Return the [x, y] coordinate for the center point of the cell that contains the specified text.  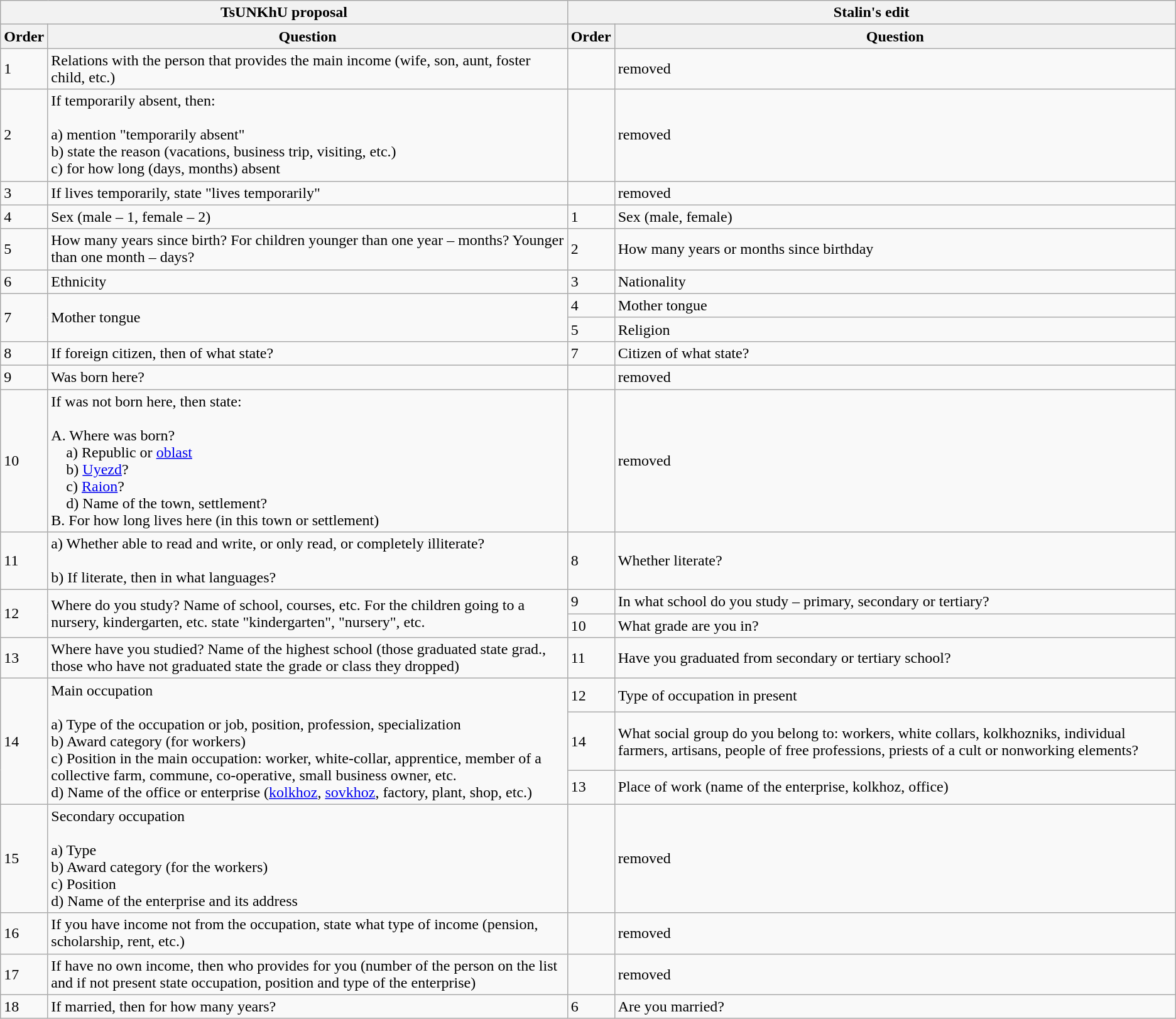
Where do you study? Name of school, courses, etc. For the children going to a nursery, kindergarten, etc. state "kindergarten", "nursery", etc. [308, 614]
Are you married? [895, 1006]
Type of occupation in present [895, 695]
If lives temporarily, state "lives temporarily" [308, 193]
If you have income not from the occupation, state what type of income (pension, scholarship, rent, etc.) [308, 934]
Nationality [895, 281]
Place of work (name of the enterprise, kolkhoz, office) [895, 787]
What grade are you in? [895, 626]
Have you graduated from secondary or tertiary school? [895, 658]
If married, then for how many years? [308, 1006]
16 [24, 934]
a) Whether able to read and write, or only read, or completely illiterate?b) If literate, then in what languages? [308, 561]
How many years or months since birthday [895, 249]
Sex (male – 1, female – 2) [308, 217]
Where have you studied? Name of the highest school (those graduated state grad., those who have not graduated state the grade or class they dropped) [308, 658]
Religion [895, 329]
How many years since birth? For children younger than one year – months? Younger than one month – days? [308, 249]
Secondary occupationa) Type b) Award category (for the workers) c) Position d) Name of the enterprise and its address [308, 858]
Ethnicity [308, 281]
Was born here? [308, 377]
If foreign citizen, then of what state? [308, 353]
18 [24, 1006]
17 [24, 974]
Whether literate? [895, 561]
15 [24, 858]
TsUNKhU proposal [284, 13]
Sex (male, female) [895, 217]
Relations with the person that provides the main income (wife, son, aunt, foster child, etc.) [308, 69]
In what school do you study – primary, secondary or tertiary? [895, 602]
Citizen of what state? [895, 353]
Stalin's edit [871, 13]
